Capture the cell that displays the provided text and extract its (X, Y) central coordinate. 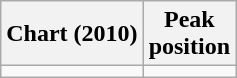
Chart (2010) (72, 34)
Peakposition (189, 34)
